Provide the [x, y] coordinate of the cell's center where the given text is located.  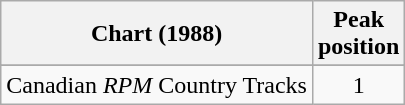
Peakposition [358, 34]
1 [358, 85]
Canadian RPM Country Tracks [157, 85]
Chart (1988) [157, 34]
